Locate the cell with the specified text and output its [X, Y] center coordinate. 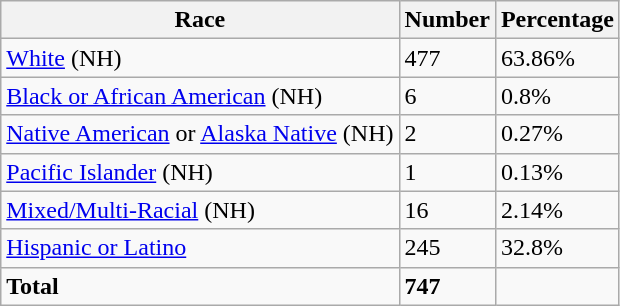
32.8% [557, 248]
1 [447, 172]
0.27% [557, 134]
16 [447, 210]
Race [200, 20]
Native American or Alaska Native (NH) [200, 134]
Mixed/Multi-Racial (NH) [200, 210]
Percentage [557, 20]
Black or African American (NH) [200, 96]
747 [447, 286]
White (NH) [200, 58]
0.8% [557, 96]
2.14% [557, 210]
Number [447, 20]
2 [447, 134]
0.13% [557, 172]
245 [447, 248]
Pacific Islander (NH) [200, 172]
63.86% [557, 58]
Total [200, 286]
6 [447, 96]
Hispanic or Latino [200, 248]
477 [447, 58]
